Extract the (x, y) coordinate from the center of the cell holding the provided text.  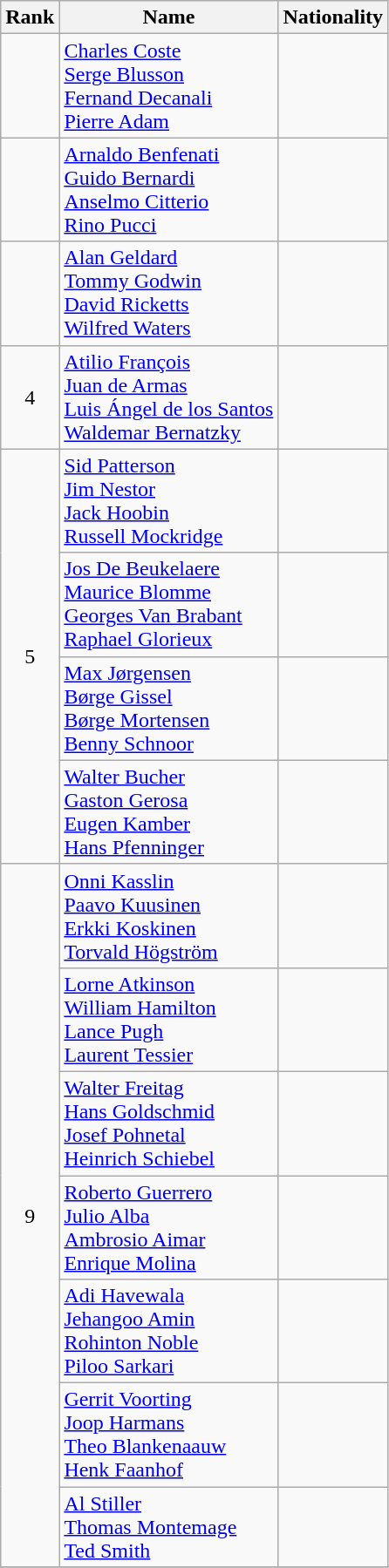
Roberto GuerreroJulio AlbaAmbrosio AimarEnrique Molina (169, 1227)
9 (30, 1215)
Al StillerThomas MontemageTed Smith (169, 1527)
Max JørgensenBørge GisselBørge MortensenBenny Schnoor (169, 708)
Lorne AtkinsonWilliam HamiltonLance PughLaurent Tessier (169, 1020)
Gerrit VoortingJoop HarmansTheo BlankenaauwHenk Faanhof (169, 1435)
Arnaldo BenfenatiGuido BernardiAnselmo CitterioRino Pucci (169, 190)
5 (30, 656)
Walter BucherGaston GerosaEugen KamberHans Pfenninger (169, 812)
Charles CosteSerge BlussonFernand DecanaliPierre Adam (169, 85)
Jos De BeukelaereMaurice BlommeGeorges Van BrabantRaphael Glorieux (169, 605)
Adi HavewalaJehangoo AminRohinton NoblePiloo Sarkari (169, 1332)
Alan GeldardTommy GodwinDavid RickettsWilfred Waters (169, 293)
Nationality (333, 17)
Onni KasslinPaavo KuusinenErkki KoskinenTorvald Högström (169, 915)
Walter FreitagHans GoldschmidJosef PohnetalHeinrich Schiebel (169, 1123)
Atilio FrançoisJuan de ArmasLuis Ángel de los SantosWaldemar Bernatzky (169, 397)
Name (169, 17)
Rank (30, 17)
Sid PattersonJim NestorJack HoobinRussell Mockridge (169, 500)
4 (30, 397)
